Identify which cell holds the provided text, then report its [x, y] central coordinate. 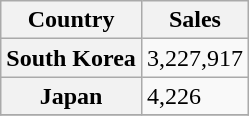
Country [72, 20]
South Korea [72, 58]
3,227,917 [194, 58]
4,226 [194, 96]
Sales [194, 20]
Japan [72, 96]
